For the text-containing cell, return its midpoint in [x, y] coordinate format. 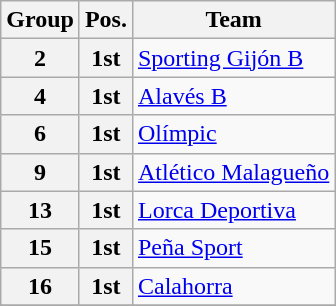
Olímpic [233, 134]
15 [40, 248]
Group [40, 20]
13 [40, 210]
Calahorra [233, 286]
Lorca Deportiva [233, 210]
Team [233, 20]
2 [40, 58]
Sporting Gijón B [233, 58]
9 [40, 172]
Atlético Malagueño [233, 172]
Alavés B [233, 96]
6 [40, 134]
4 [40, 96]
16 [40, 286]
Peña Sport [233, 248]
Pos. [106, 20]
